Determine the [X, Y] coordinate at the center of the cell enclosing the given text.  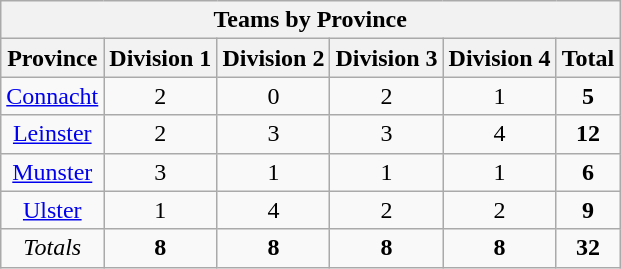
Division 4 [500, 58]
Division 3 [386, 58]
12 [588, 134]
Munster [52, 172]
Division 2 [274, 58]
0 [274, 96]
Connacht [52, 96]
5 [588, 96]
Totals [52, 248]
Teams by Province [310, 20]
Leinster [52, 134]
Province [52, 58]
9 [588, 210]
32 [588, 248]
Ulster [52, 210]
6 [588, 172]
Total [588, 58]
Division 1 [160, 58]
